From the cell containing the given text, extract its center point as [x, y] coordinate. 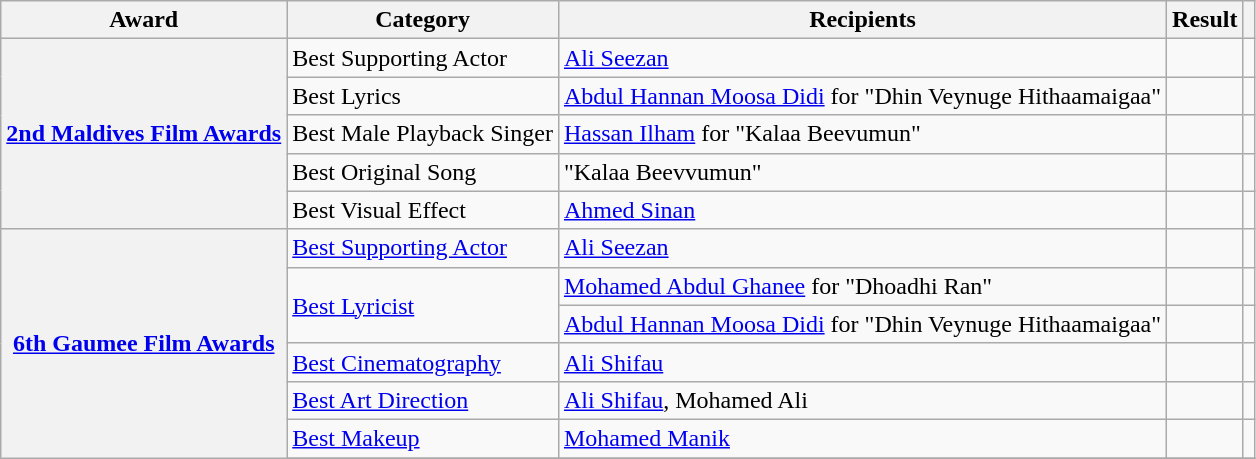
Result [1205, 20]
Ahmed Sinan [862, 210]
Ali Shifau, Mohamed Ali [862, 400]
Best Original Song [423, 172]
6th Gaumee Film Awards [144, 343]
"Kalaa Beevvumun" [862, 172]
Best Lyrics [423, 96]
Category [423, 20]
Best Makeup [423, 438]
Best Visual Effect [423, 210]
Ali Shifau [862, 362]
Best Lyricist [423, 305]
Hassan Ilham for "Kalaa Beevumun" [862, 134]
Best Art Direction [423, 400]
Award [144, 20]
2nd Maldives Film Awards [144, 134]
Recipients [862, 20]
Best Cinematography [423, 362]
Mohamed Manik [862, 438]
Best Male Playback Singer [423, 134]
Mohamed Abdul Ghanee for "Dhoadhi Ran" [862, 286]
